Return [x, y] of the center of cell containing provided text 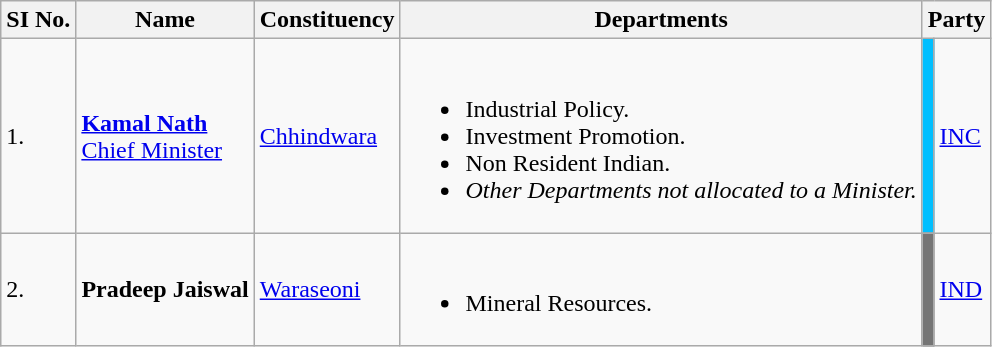
Waraseoni [327, 290]
Kamal NathChief Minister [165, 136]
Chhindwara [327, 136]
Departments [661, 20]
SI No. [38, 20]
Industrial Policy.Investment Promotion.Non Resident Indian. Other Departments not allocated to a Minister. [661, 136]
Party [956, 20]
INC [962, 136]
Mineral Resources. [661, 290]
1. [38, 136]
IND [962, 290]
2. [38, 290]
Pradeep Jaiswal [165, 290]
Name [165, 20]
Constituency [327, 20]
